Provide the (x, y) coordinate of the cell's center where the given text is located.  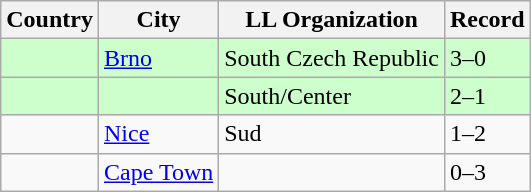
South/Center (332, 96)
Country (50, 20)
Brno (158, 58)
Record (487, 20)
South Czech Republic (332, 58)
City (158, 20)
Cape Town (158, 172)
3–0 (487, 58)
2–1 (487, 96)
Sud (332, 134)
Nice (158, 134)
0–3 (487, 172)
1–2 (487, 134)
LL Organization (332, 20)
